Return (x, y) of the center of cell containing provided text 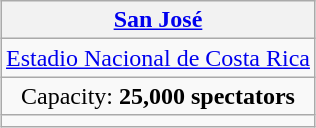
Estadio Nacional de Costa Rica (158, 58)
Capacity: 25,000 spectators (158, 96)
San José (158, 20)
